Identify which cell holds the provided text, then report its [x, y] central coordinate. 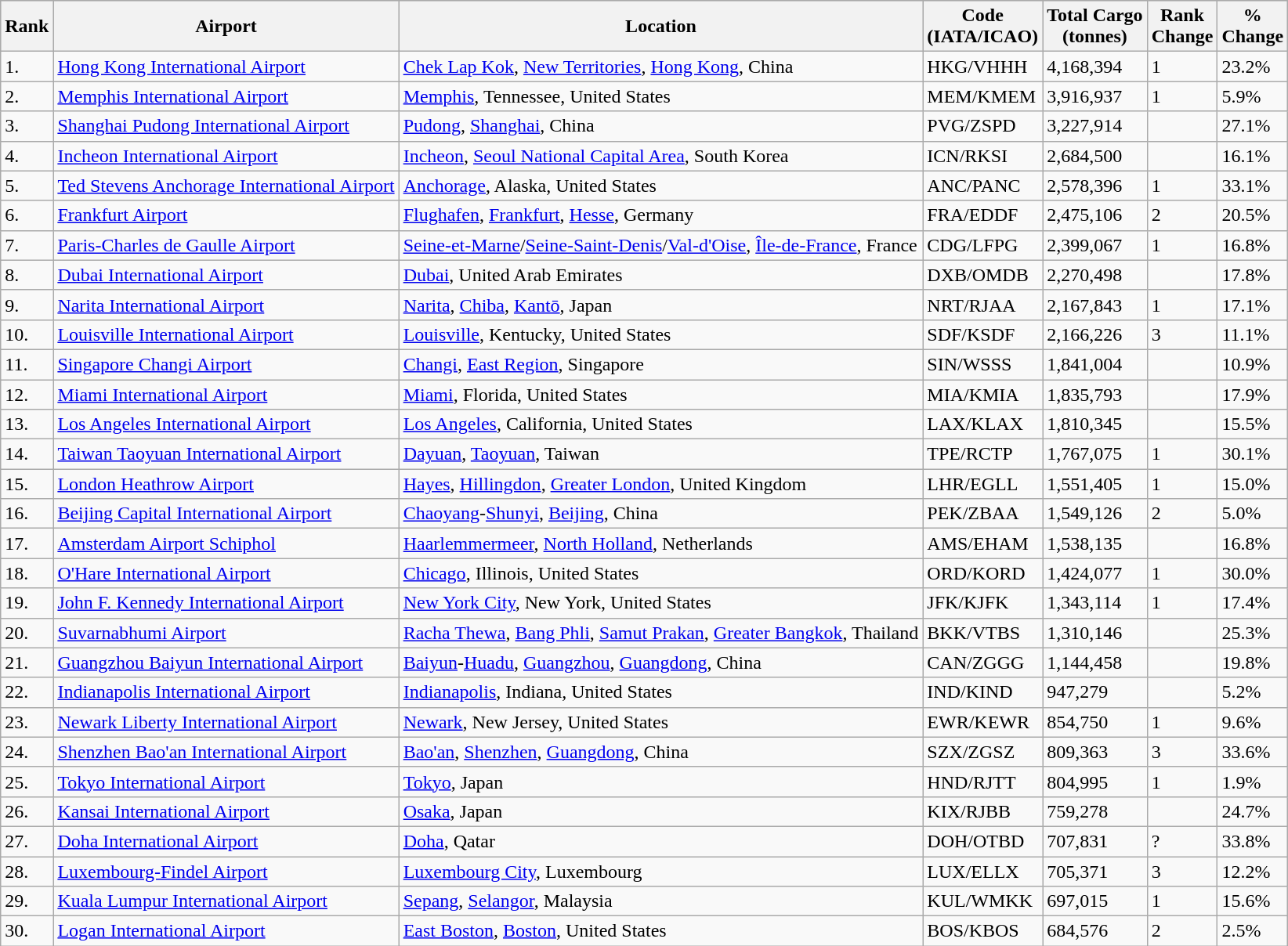
DXB/OMDB [982, 275]
LUX/ELLX [982, 872]
Shenzhen Bao'an International Airport [226, 752]
1,424,077 [1095, 573]
19.8% [1253, 663]
Los Angeles International Airport [226, 424]
2,270,498 [1095, 275]
FRA/EDDF [982, 215]
12. [27, 394]
KIX/RJBB [982, 811]
Incheon, Seoul National Capital Area, South Korea [661, 156]
Luxembourg City, Luxembourg [661, 872]
2,166,226 [1095, 334]
Miami International Airport [226, 394]
2.5% [1253, 931]
705,371 [1095, 872]
Suvarnabhumi Airport [226, 633]
14. [27, 454]
Hayes, Hillingdon, Greater London, United Kingdom [661, 484]
Shanghai Pudong International Airport [226, 126]
SZX/ZGSZ [982, 752]
Logan International Airport [226, 931]
1,551,405 [1095, 484]
Doha International Airport [226, 841]
Chaoyang-Shunyi, Beijing, China [661, 514]
4. [27, 156]
11.1% [1253, 334]
Bao'an, Shenzhen, Guangdong, China [661, 752]
AMS/EHAM [982, 543]
15.0% [1253, 484]
1,767,075 [1095, 454]
6. [27, 215]
9. [27, 305]
Narita International Airport [226, 305]
Osaka, Japan [661, 811]
33.8% [1253, 841]
HND/RJTT [982, 782]
Pudong, Shanghai, China [661, 126]
Luxembourg-Findel Airport [226, 872]
ORD/KORD [982, 573]
5. [27, 186]
Kuala Lumpur International Airport [226, 901]
Louisville, Kentucky, United States [661, 334]
15.6% [1253, 901]
Indianapolis, Indiana, United States [661, 692]
13. [27, 424]
1,343,114 [1095, 603]
15.5% [1253, 424]
Beijing Capital International Airport [226, 514]
Ted Stevens Anchorage International Airport [226, 186]
854,750 [1095, 722]
East Boston, Boston, United States [661, 931]
Taiwan Taoyuan International Airport [226, 454]
SDF/KSDF [982, 334]
Newark Liberty International Airport [226, 722]
1,310,146 [1095, 633]
3,916,937 [1095, 96]
17.4% [1253, 603]
LHR/EGLL [982, 484]
16.1% [1253, 156]
2,399,067 [1095, 245]
697,015 [1095, 901]
Newark, New Jersey, United States [661, 722]
TPE/RCTP [982, 454]
Los Angeles, California, United States [661, 424]
Guangzhou Baiyun International Airport [226, 663]
9.6% [1253, 722]
1,144,458 [1095, 663]
25.3% [1253, 633]
1.9% [1253, 782]
2,475,106 [1095, 215]
Airport [226, 27]
20.5% [1253, 215]
7. [27, 245]
Haarlemmermeer, North Holland, Netherlands [661, 543]
24.7% [1253, 811]
17. [27, 543]
2,578,396 [1095, 186]
Paris-Charles de Gaulle Airport [226, 245]
Kansai International Airport [226, 811]
John F. Kennedy International Airport [226, 603]
EWR/KEWR [982, 722]
17.8% [1253, 275]
2,167,843 [1095, 305]
4,168,394 [1095, 67]
Anchorage, Alaska, United States [661, 186]
Chicago, Illinois, United States [661, 573]
New York City, New York, United States [661, 603]
23.2% [1253, 67]
Louisville International Airport [226, 334]
1,841,004 [1095, 364]
27. [27, 841]
Tokyo International Airport [226, 782]
26. [27, 811]
Total Cargo(tonnes) [1095, 27]
947,279 [1095, 692]
Chek Lap Kok, New Territories, Hong Kong, China [661, 67]
Racha Thewa, Bang Phli, Samut Prakan, Greater Bangkok, Thailand [661, 633]
17.1% [1253, 305]
19. [27, 603]
804,995 [1095, 782]
809,363 [1095, 752]
BKK/VTBS [982, 633]
10. [27, 334]
5.9% [1253, 96]
24. [27, 752]
11. [27, 364]
Singapore Changi Airport [226, 364]
IND/KIND [982, 692]
Changi, East Region, Singapore [661, 364]
5.0% [1253, 514]
MEM/KMEM [982, 96]
Memphis, Tennessee, United States [661, 96]
SIN/WSSS [982, 364]
18. [27, 573]
20. [27, 633]
Frankfurt Airport [226, 215]
Baiyun-Huadu, Guangzhou, Guangdong, China [661, 663]
CAN/ZGGG [982, 663]
Dubai International Airport [226, 275]
15. [27, 484]
MIA/KMIA [982, 394]
3. [27, 126]
707,831 [1095, 841]
Seine-et-Marne/Seine-Saint-Denis/Val-d'Oise, Île-de-France, France [661, 245]
759,278 [1095, 811]
28. [27, 872]
Narita, Chiba, Kantō, Japan [661, 305]
27.1% [1253, 126]
JFK/KJFK [982, 603]
KUL/WMKK [982, 901]
NRT/RJAA [982, 305]
3,227,914 [1095, 126]
Amsterdam Airport Schiphol [226, 543]
Flughafen, Frankfurt, Hesse, Germany [661, 215]
Doha, Qatar [661, 841]
5.2% [1253, 692]
Sepang, Selangor, Malaysia [661, 901]
Rank [27, 27]
Tokyo, Japan [661, 782]
O'Hare International Airport [226, 573]
1. [27, 67]
23. [27, 722]
1,835,793 [1095, 394]
Memphis International Airport [226, 96]
Miami, Florida, United States [661, 394]
Code(IATA/ICAO) [982, 27]
17.9% [1253, 394]
33.6% [1253, 752]
12.2% [1253, 872]
25. [27, 782]
16. [27, 514]
RankChange [1182, 27]
LAX/KLAX [982, 424]
30.1% [1253, 454]
DOH/OTBD [982, 841]
%Change [1253, 27]
1,538,135 [1095, 543]
21. [27, 663]
ANC/PANC [982, 186]
22. [27, 692]
PVG/ZSPD [982, 126]
Hong Kong International Airport [226, 67]
Location [661, 27]
Dayuan, Taoyuan, Taiwan [661, 454]
BOS/KBOS [982, 931]
1,549,126 [1095, 514]
Dubai, United Arab Emirates [661, 275]
Indianapolis International Airport [226, 692]
684,576 [1095, 931]
? [1182, 841]
Incheon International Airport [226, 156]
2,684,500 [1095, 156]
10.9% [1253, 364]
2. [27, 96]
30.0% [1253, 573]
1,810,345 [1095, 424]
London Heathrow Airport [226, 484]
30. [27, 931]
33.1% [1253, 186]
HKG/VHHH [982, 67]
PEK/ZBAA [982, 514]
29. [27, 901]
8. [27, 275]
CDG/LFPG [982, 245]
ICN/RKSI [982, 156]
